From the cell containing the given text, extract its center point as (X, Y) coordinate. 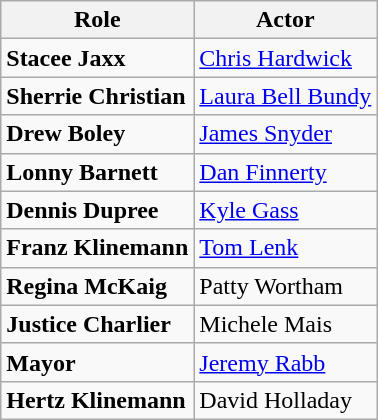
Kyle Gass (286, 210)
Drew Boley (98, 134)
Dan Finnerty (286, 172)
Tom Lenk (286, 248)
Role (98, 20)
Sherrie Christian (98, 96)
Chris Hardwick (286, 58)
Laura Bell Bundy (286, 96)
Patty Wortham (286, 286)
Stacee Jaxx (98, 58)
Franz Klinemann (98, 248)
Justice Charlier (98, 324)
Regina McKaig (98, 286)
Actor (286, 20)
Jeremy Rabb (286, 362)
Michele Mais (286, 324)
Dennis Dupree (98, 210)
Hertz Klinemann (98, 400)
James Snyder (286, 134)
Lonny Barnett (98, 172)
David Holladay (286, 400)
Mayor (98, 362)
